Search for the cell housing the specified text and yield its [x, y] center coordinate. 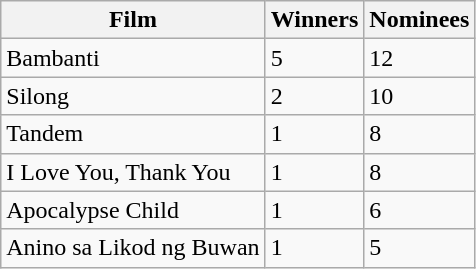
Tandem [133, 134]
10 [420, 96]
Nominees [420, 20]
12 [420, 58]
Winners [314, 20]
6 [420, 210]
2 [314, 96]
Bambanti [133, 58]
Apocalypse Child [133, 210]
Film [133, 20]
I Love You, Thank You [133, 172]
Anino sa Likod ng Buwan [133, 248]
Silong [133, 96]
